Return the [X, Y] coordinate for the center point of the cell that contains the specified text.  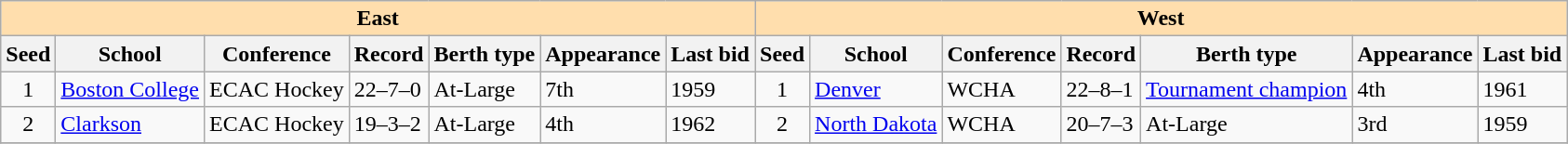
East [378, 19]
1962 [711, 124]
22–7–0 [389, 89]
3rd [1415, 124]
Denver [876, 89]
1961 [1522, 89]
22–8–1 [1101, 89]
Clarkson [130, 124]
7th [603, 89]
20–7–3 [1101, 124]
Boston College [130, 89]
Tournament champion [1246, 89]
North Dakota [876, 124]
19–3–2 [389, 124]
West [1161, 19]
